Return the (x, y) coordinate for the center point of the cell that contains the specified text.  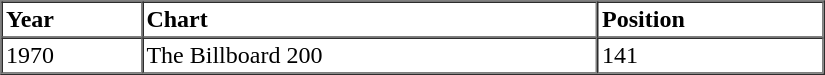
Position (711, 20)
The Billboard 200 (370, 56)
Chart (370, 20)
1970 (72, 56)
141 (711, 56)
Year (72, 20)
